Detect which cell encompasses the target text, then output its [X, Y] center coordinate. 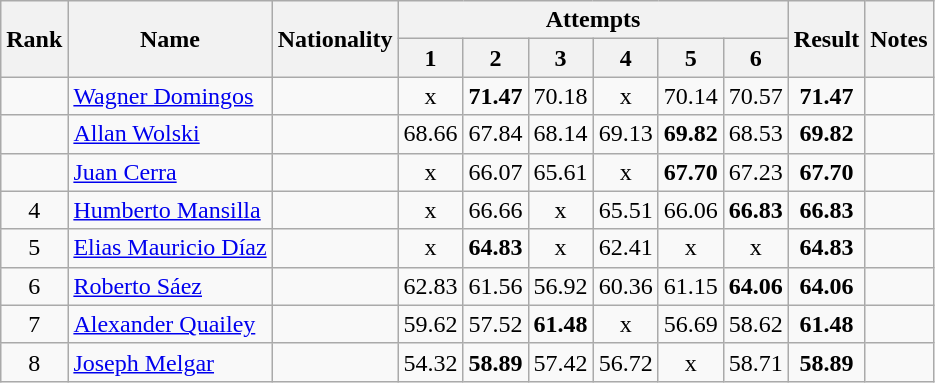
Notes [899, 39]
70.57 [756, 96]
61.56 [496, 286]
57.42 [560, 362]
56.69 [690, 324]
Joseph Melgar [170, 362]
56.92 [560, 286]
58.62 [756, 324]
Juan Cerra [170, 172]
62.83 [430, 286]
59.62 [430, 324]
56.72 [626, 362]
8 [34, 362]
68.66 [430, 134]
70.18 [560, 96]
66.07 [496, 172]
67.23 [756, 172]
69.13 [626, 134]
Nationality [335, 39]
Roberto Sáez [170, 286]
57.52 [496, 324]
62.41 [626, 248]
67.84 [496, 134]
Rank [34, 39]
Attempts [593, 20]
Result [826, 39]
66.66 [496, 210]
7 [34, 324]
2 [496, 58]
3 [560, 58]
1 [430, 58]
Elias Mauricio Díaz [170, 248]
66.06 [690, 210]
54.32 [430, 362]
Humberto Mansilla [170, 210]
61.15 [690, 286]
68.14 [560, 134]
Allan Wolski [170, 134]
70.14 [690, 96]
68.53 [756, 134]
65.61 [560, 172]
58.71 [756, 362]
60.36 [626, 286]
Alexander Quailey [170, 324]
Name [170, 39]
Wagner Domingos [170, 96]
65.51 [626, 210]
